Provide the [x, y] coordinate of the cell's center where the given text is located.  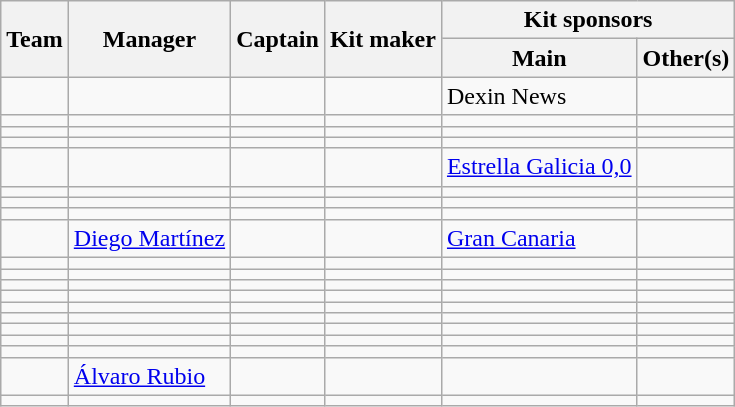
Dexin News [539, 96]
Gran Canaria [539, 238]
Team [35, 39]
Diego Martínez [149, 238]
Álvaro Rubio [149, 376]
Estrella Galicia 0,0 [539, 167]
Manager [149, 39]
Other(s) [686, 58]
Main [539, 58]
Captain [278, 39]
Kit maker [382, 39]
Kit sponsors [588, 20]
